Pinpoint the cell where the given text exists, returning its (X, Y) midpoint coordinate. 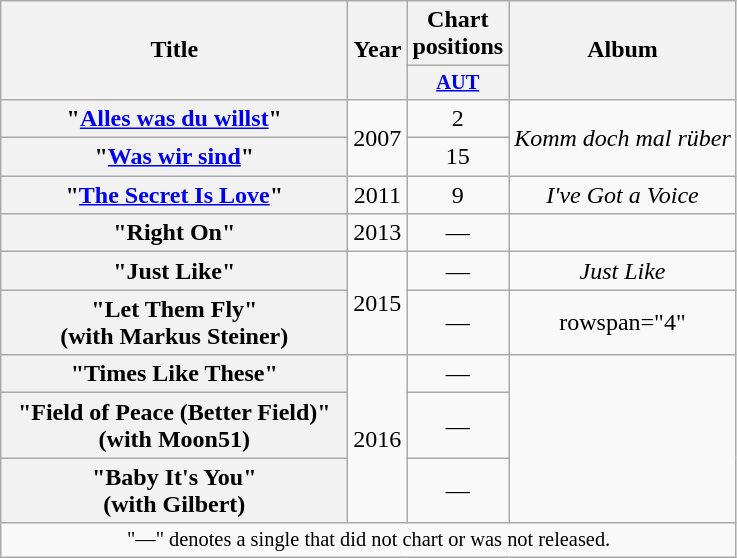
Komm doch mal rüber (623, 137)
I've Got a Voice (623, 195)
"Let Them Fly"(with Markus Steiner) (174, 322)
2011 (378, 195)
"Field of Peace (Better Field)"(with Moon51) (174, 426)
"Just Like" (174, 271)
2 (458, 118)
rowspan="4" (623, 322)
"Right On" (174, 233)
"The Secret Is Love" (174, 195)
Chart positions (458, 34)
9 (458, 195)
"Was wir sind" (174, 157)
"—" denotes a single that did not chart or was not released. (369, 540)
Year (378, 50)
2013 (378, 233)
Just Like (623, 271)
15 (458, 157)
2007 (378, 137)
"Alles was du willst" (174, 118)
2015 (378, 304)
2016 (378, 439)
"Times Like These" (174, 374)
Title (174, 50)
AUT (458, 83)
"Baby It's You"(with Gilbert) (174, 490)
Album (623, 50)
